For the text-containing cell, return its midpoint in [X, Y] coordinate format. 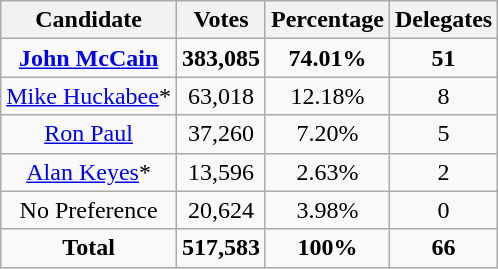
2.63% [327, 172]
74.01% [327, 58]
8 [443, 96]
383,085 [220, 58]
100% [327, 248]
63,018 [220, 96]
3.98% [327, 210]
John McCain [89, 58]
12.18% [327, 96]
0 [443, 210]
Total [89, 248]
517,583 [220, 248]
Ron Paul [89, 134]
Percentage [327, 20]
37,260 [220, 134]
Votes [220, 20]
Alan Keyes* [89, 172]
20,624 [220, 210]
Delegates [443, 20]
5 [443, 134]
66 [443, 248]
Mike Huckabee* [89, 96]
2 [443, 172]
No Preference [89, 210]
7.20% [327, 134]
Candidate [89, 20]
51 [443, 58]
13,596 [220, 172]
